Locate the cell with the specified text and output its (x, y) center coordinate. 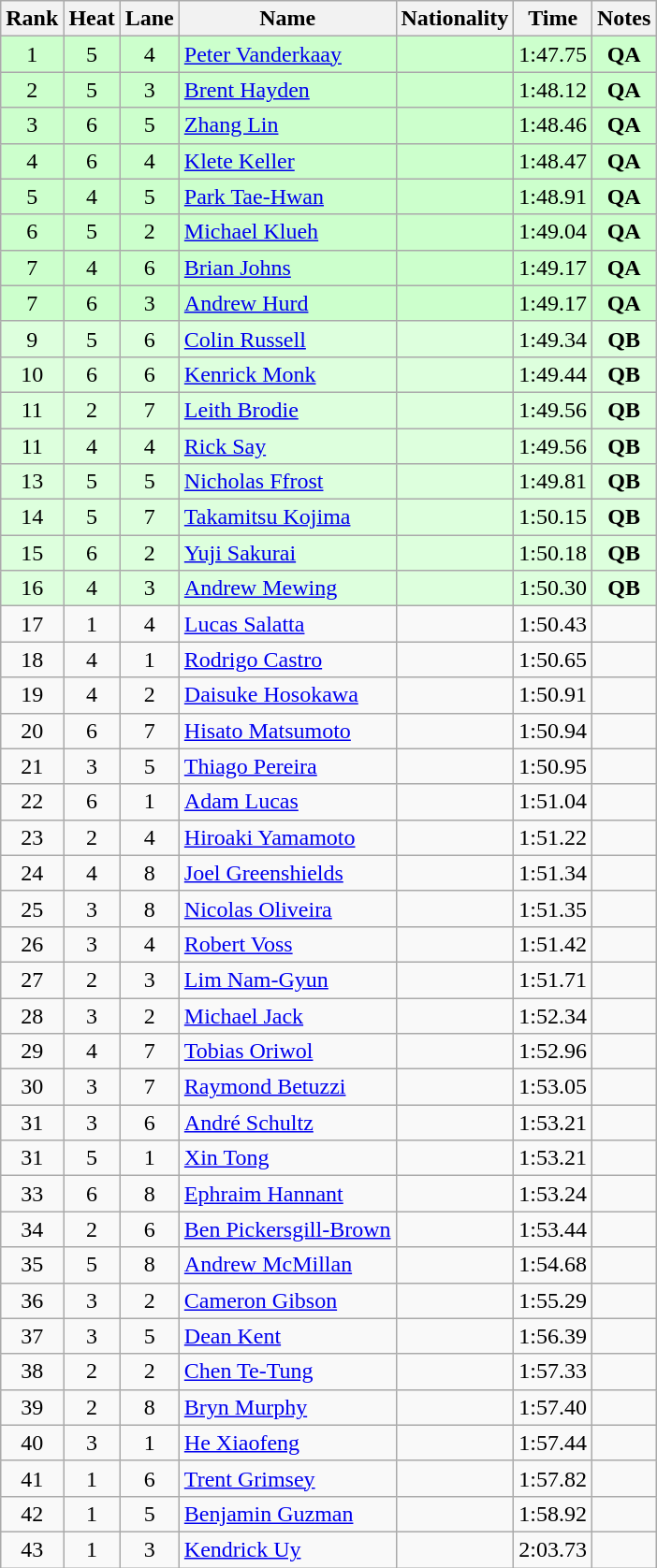
1:48.12 (553, 90)
1:57.44 (553, 1443)
1:51.71 (553, 980)
2:03.73 (553, 1549)
34 (32, 1229)
1:50.18 (553, 553)
1:52.96 (553, 1052)
Kendrick Uy (287, 1549)
Nationality (455, 19)
Daisuke Hosokawa (287, 695)
Colin Russell (287, 339)
22 (32, 802)
1:49.04 (553, 232)
1:51.34 (553, 873)
Robert Voss (287, 944)
Michael Klueh (287, 232)
1:53.05 (553, 1087)
Ephraim Hannant (287, 1194)
24 (32, 873)
Takamitsu Kojima (287, 517)
42 (32, 1514)
Ben Pickersgill-Brown (287, 1229)
16 (32, 588)
1:50.91 (553, 695)
Cameron Gibson (287, 1300)
1:49.44 (553, 374)
Andrew Mewing (287, 588)
1:50.30 (553, 588)
Name (287, 19)
36 (32, 1300)
1:47.75 (553, 54)
1:57.82 (553, 1478)
1:55.29 (553, 1300)
Time (553, 19)
Michael Jack (287, 1015)
1:50.43 (553, 624)
1:49.81 (553, 482)
Tobias Oriwol (287, 1052)
1:53.44 (553, 1229)
1:50.95 (553, 766)
17 (32, 624)
Brent Hayden (287, 90)
Bryn Murphy (287, 1407)
Hiroaki Yamamoto (287, 837)
Xin Tong (287, 1158)
1:50.94 (553, 731)
1:58.92 (553, 1514)
Brian Johns (287, 268)
Benjamin Guzman (287, 1514)
41 (32, 1478)
1:51.22 (553, 837)
1:51.35 (553, 908)
43 (32, 1549)
Andrew McMillan (287, 1265)
19 (32, 695)
1:56.39 (553, 1336)
9 (32, 339)
1:57.40 (553, 1407)
1:49.34 (553, 339)
Hisato Matsumoto (287, 731)
38 (32, 1372)
21 (32, 766)
Klete Keller (287, 161)
30 (32, 1087)
Raymond Betuzzi (287, 1087)
He Xiaofeng (287, 1443)
Lim Nam-Gyun (287, 980)
35 (32, 1265)
1:57.33 (553, 1372)
1:48.47 (553, 161)
Dean Kent (287, 1336)
27 (32, 980)
Peter Vanderkaay (287, 54)
20 (32, 731)
1:53.24 (553, 1194)
Nicolas Oliveira (287, 908)
1:50.65 (553, 660)
15 (32, 553)
40 (32, 1443)
Lucas Salatta (287, 624)
26 (32, 944)
Leith Brodie (287, 410)
Thiago Pereira (287, 766)
29 (32, 1052)
10 (32, 374)
Yuji Sakurai (287, 553)
Zhang Lin (287, 125)
Rick Say (287, 446)
39 (32, 1407)
Trent Grimsey (287, 1478)
1:51.04 (553, 802)
33 (32, 1194)
28 (32, 1015)
23 (32, 837)
Chen Te-Tung (287, 1372)
Rank (32, 19)
Park Tae-Hwan (287, 196)
Nicholas Ffrost (287, 482)
Joel Greenshields (287, 873)
1:48.91 (553, 196)
Adam Lucas (287, 802)
18 (32, 660)
1:48.46 (553, 125)
1:52.34 (553, 1015)
Notes (623, 19)
13 (32, 482)
25 (32, 908)
Rodrigo Castro (287, 660)
37 (32, 1336)
André Schultz (287, 1123)
1:50.15 (553, 517)
14 (32, 517)
Kenrick Monk (287, 374)
Heat (92, 19)
Andrew Hurd (287, 303)
1:51.42 (553, 944)
Lane (150, 19)
1:54.68 (553, 1265)
